Identify which cell holds the provided text, then report its [x, y] central coordinate. 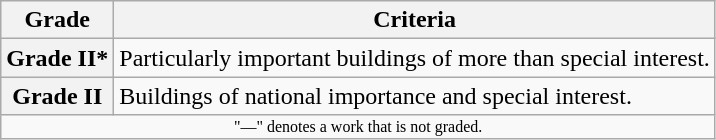
Particularly important buildings of more than special interest. [415, 58]
Criteria [415, 20]
Buildings of national importance and special interest. [415, 96]
Grade [58, 20]
"—" denotes a work that is not graded. [358, 127]
Grade II [58, 96]
Grade II* [58, 58]
